From the cell containing the given text, extract its center point as [X, Y] coordinate. 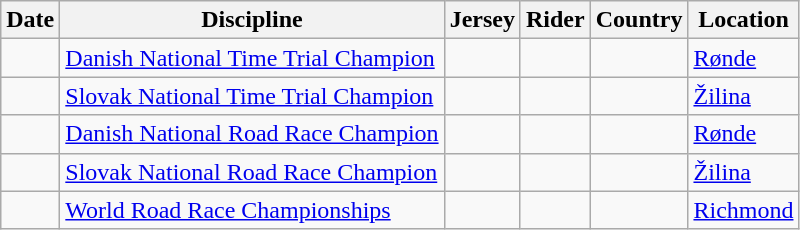
World Road Race Championships [252, 210]
Country [639, 20]
Jersey [482, 20]
Slovak National Time Trial Champion [252, 96]
Location [744, 20]
Richmond [744, 210]
Danish National Road Race Champion [252, 134]
Date [30, 20]
Slovak National Road Race Champion [252, 172]
Discipline [252, 20]
Danish National Time Trial Champion [252, 58]
Rider [555, 20]
